Find where the given text appears and provide that cell's center as (X, Y) coordinate. 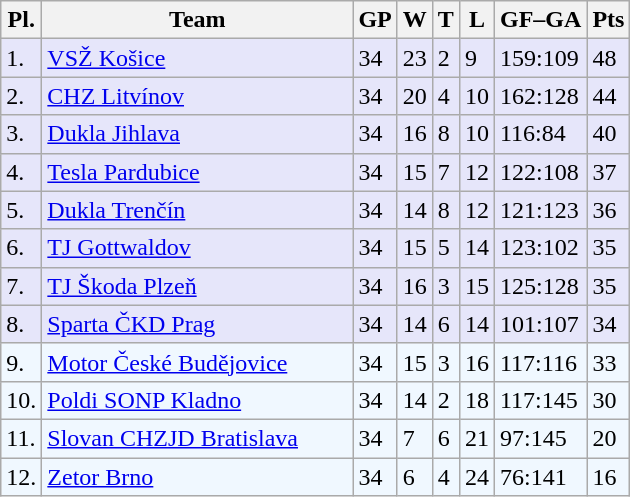
4. (22, 172)
48 (608, 58)
11. (22, 438)
9 (476, 58)
24 (476, 477)
Dukla Jihlava (198, 134)
37 (608, 172)
117:116 (540, 362)
12. (22, 477)
10. (22, 400)
GF–GA (540, 20)
123:102 (540, 248)
5. (22, 210)
6. (22, 248)
9. (22, 362)
GP (375, 20)
Pl. (22, 20)
33 (608, 362)
18 (476, 400)
T (446, 20)
TJ Gottwaldov (198, 248)
97:145 (540, 438)
23 (414, 58)
Zetor Brno (198, 477)
117:145 (540, 400)
162:128 (540, 96)
36 (608, 210)
Slovan CHZJD Bratislava (198, 438)
125:128 (540, 286)
122:108 (540, 172)
Dukla Trenčín (198, 210)
8. (22, 324)
116:84 (540, 134)
5 (446, 248)
121:123 (540, 210)
40 (608, 134)
Pts (608, 20)
L (476, 20)
30 (608, 400)
21 (476, 438)
Motor České Budějovice (198, 362)
CHZ Litvínov (198, 96)
2. (22, 96)
TJ Škoda Plzeň (198, 286)
1. (22, 58)
159:109 (540, 58)
W (414, 20)
Tesla Pardubice (198, 172)
44 (608, 96)
Sparta ČKD Prag (198, 324)
3. (22, 134)
101:107 (540, 324)
7. (22, 286)
Poldi SONP Kladno (198, 400)
Team (198, 20)
VSŽ Košice (198, 58)
76:141 (540, 477)
